Provide the [X, Y] coordinate of the cell's center where the given text is located.  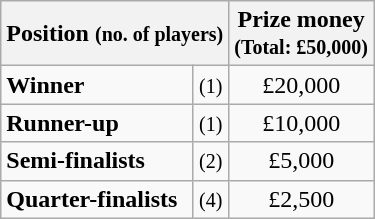
Quarter-finalists [97, 199]
Prize money(Total: £50,000) [302, 34]
(2) [211, 161]
£10,000 [302, 123]
£2,500 [302, 199]
Position (no. of players) [115, 34]
£20,000 [302, 85]
£5,000 [302, 161]
Runner-up [97, 123]
Semi-finalists [97, 161]
(4) [211, 199]
Winner [97, 85]
